Provide the [X, Y] coordinate of the cell's center where the given text is located.  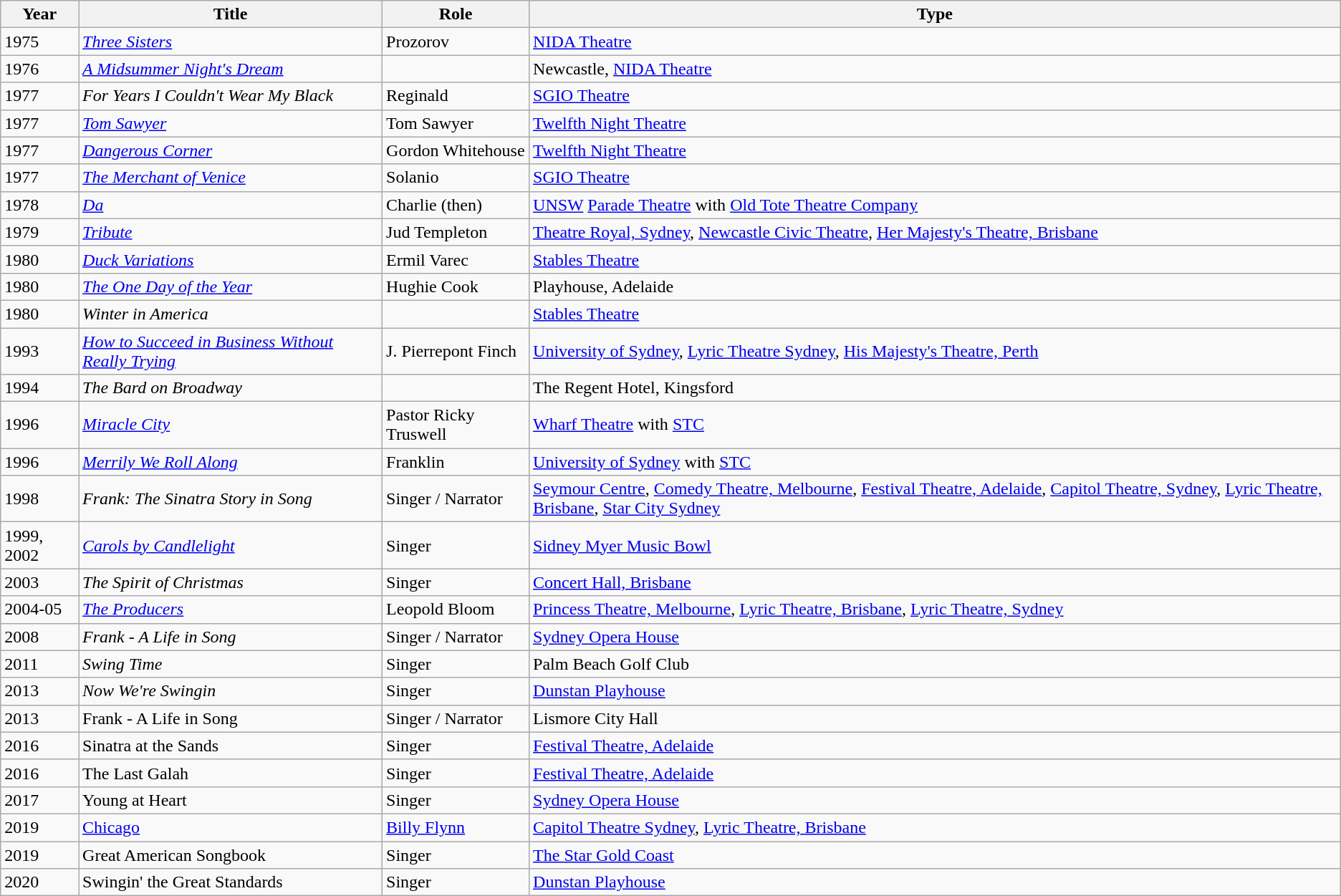
Palm Beach Golf Club [936, 664]
Type [936, 14]
Seymour Centre, Comedy Theatre, Melbourne, Festival Theatre, Adelaide, Capitol Theatre, Sydney, Lyric Theatre, Brisbane, Star City Sydney [936, 498]
Merrily We Roll Along [231, 462]
Pastor Ricky Truswell [456, 425]
Hughie Cook [456, 286]
Leopold Bloom [456, 610]
Lismore City Hall [936, 718]
The Spirit of Christmas [231, 582]
Billy Flynn [456, 827]
1999, 2002 [40, 546]
Playhouse, Adelaide [936, 286]
Theatre Royal, Sydney, Newcastle Civic Theatre, Her Majesty's Theatre, Brisbane [936, 232]
The One Day of the Year [231, 286]
How to Succeed in Business Without Really Trying [231, 351]
A Midsummer Night's Dream [231, 69]
The Merchant of Venice [231, 178]
Franklin [456, 462]
Da [231, 205]
1993 [40, 351]
Frank: The Sinatra Story in Song [231, 498]
Young at Heart [231, 800]
1978 [40, 205]
2017 [40, 800]
Tribute [231, 232]
1976 [40, 69]
Capitol Theatre Sydney, Lyric Theatre, Brisbane [936, 827]
2003 [40, 582]
Role [456, 14]
Concert Hall, Brisbane [936, 582]
Duck Variations [231, 259]
Reginald [456, 96]
Prozorov [456, 42]
The Bard on Broadway [231, 388]
Three Sisters [231, 42]
Newcastle, NIDA Theatre [936, 69]
Now We're Swingin [231, 691]
Wharf Theatre with STC [936, 425]
2004-05 [40, 610]
University of Sydney, Lyric Theatre Sydney, His Majesty's Theatre, Perth [936, 351]
Ermil Varec [456, 259]
For Years I Couldn't Wear My Black [231, 96]
Carols by Candlelight [231, 546]
Sidney Myer Music Bowl [936, 546]
Charlie (then) [456, 205]
1975 [40, 42]
Princess Theatre, Melbourne, Lyric Theatre, Brisbane, Lyric Theatre, Sydney [936, 610]
The Star Gold Coast [936, 854]
Winter in America [231, 314]
Chicago [231, 827]
Title [231, 14]
Solanio [456, 178]
Jud Templeton [456, 232]
2020 [40, 882]
The Regent Hotel, Kingsford [936, 388]
NIDA Theatre [936, 42]
Gordon Whitehouse [456, 150]
University of Sydney with STC [936, 462]
Swing Time [231, 664]
Sinatra at the Sands [231, 746]
Great American Songbook [231, 854]
Miracle City [231, 425]
The Last Galah [231, 773]
J. Pierrepont Finch [456, 351]
1994 [40, 388]
2008 [40, 637]
Dangerous Corner [231, 150]
The Producers [231, 610]
Swingin' the Great Standards [231, 882]
UNSW Parade Theatre with Old Tote Theatre Company [936, 205]
2011 [40, 664]
1998 [40, 498]
Year [40, 14]
1979 [40, 232]
